From the cell containing the given text, extract its center point as [x, y] coordinate. 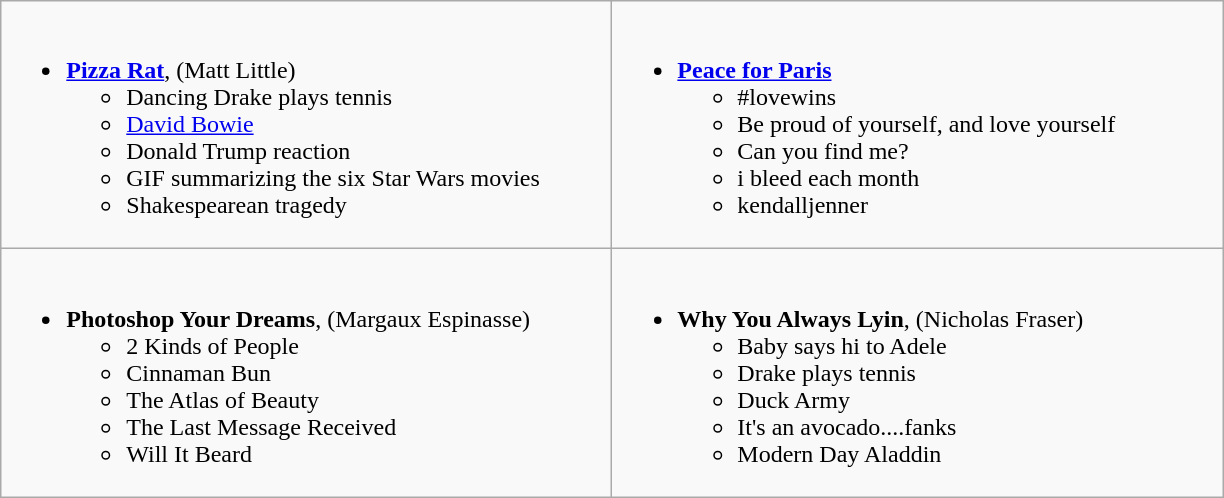
Photoshop Your Dreams, (Margaux Espinasse)2 Kinds of PeopleCinnaman BunThe Atlas of BeautyThe Last Message ReceivedWill It Beard [306, 373]
Peace for Paris#lovewinsBe proud of yourself, and love yourselfCan you find me?i bleed each monthkendalljenner [918, 125]
Pizza Rat, (Matt Little)Dancing Drake plays tennisDavid BowieDonald Trump reactionGIF summarizing the six Star Wars moviesShakespearean tragedy [306, 125]
Why You Always Lyin, (Nicholas Fraser)Baby says hi to AdeleDrake plays tennisDuck ArmyIt's an avocado....fanksModern Day Aladdin [918, 373]
